Locate the cell with the specified text and output its (x, y) center coordinate. 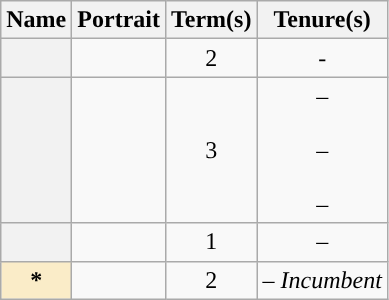
- (322, 58)
3 (211, 150)
Name (36, 20)
Term(s) (211, 20)
– Incumbent (322, 280)
1 (211, 242)
– – – (322, 150)
– (322, 242)
Portrait (119, 20)
* (36, 280)
Tenure(s) (322, 20)
